Capture the cell that displays the provided text and extract its [X, Y] central coordinate. 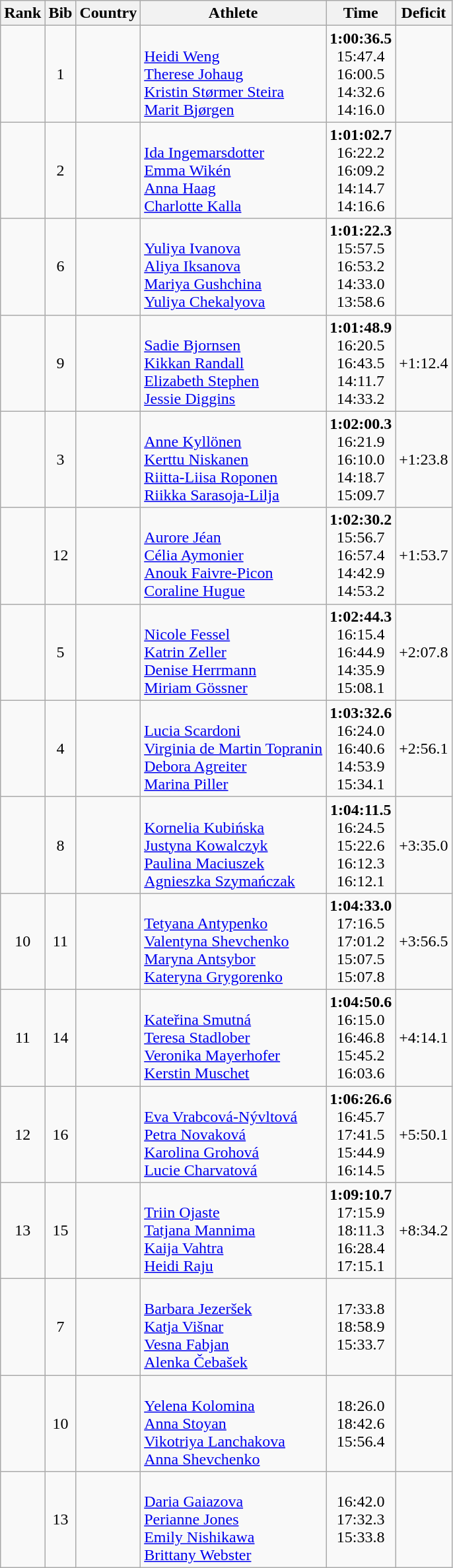
1:06:26.616:45.717:41.515:44.916:14.5 [361, 1134]
+3:35.0 [424, 845]
Tetyana AntypenkoValentyna ShevchenkoMaryna AntsyborKateryna Grygorenko [234, 941]
5 [61, 652]
+1:12.4 [424, 363]
1:09:10.717:15.918:11.316:28.417:15.1 [361, 1231]
1:04:11.516:24.515:22.616:12.316:12.1 [361, 845]
Bib [61, 13]
Triin OjasteTatjana MannimaKaija VahtraHeidi Raju [234, 1231]
14 [61, 1037]
1:04:33.017:16.517:01.215:07.515:07.8 [361, 941]
+1:23.8 [424, 459]
+4:14.1 [424, 1037]
4 [61, 748]
Rank [22, 13]
Ida IngemarsdotterEmma WikénAnna HaagCharlotte Kalla [234, 170]
Kornelia KubińskaJustyna KowalczykPaulina MaciuszekAgnieszka Szymańczak [234, 845]
Anne KyllönenKerttu NiskanenRiitta-Liisa RoponenRiikka Sarasoja-Lilja [234, 459]
Yelena KolominaAnna StoyanVikotriya LanchakovaAnna Shevchenko [234, 1423]
Barbara JezeršekKatja VišnarVesna FabjanAlenka Čebašek [234, 1327]
1:03:32.616:24.016:40.614:53.915:34.1 [361, 748]
Daria GaiazovaPerianne JonesEmily NishikawaBrittany Webster [234, 1520]
Lucia ScardoniVirginia de Martin TopraninDebora AgreiterMarina Piller [234, 748]
2 [61, 170]
17:33.818:58.915:33.7 [361, 1327]
Sadie BjornsenKikkan RandallElizabeth StephenJessie Diggins [234, 363]
1 [61, 74]
1:02:44.316:15.416:44.914:35.915:08.1 [361, 652]
+5:50.1 [424, 1134]
+2:56.1 [424, 748]
1:01:02.716:22.216:09.214:14.714:16.6 [361, 170]
Aurore JéanCélia AymonierAnouk Faivre-PiconCoraline Hugue [234, 556]
Nicole FesselKatrin ZellerDenise HerrmannMiriam Gössner [234, 652]
1:04:50.616:15.016:46.815:45.216:03.6 [361, 1037]
+2:07.8 [424, 652]
+1:53.7 [424, 556]
1:01:22.315:57.516:53.214:33.013:58.6 [361, 267]
1:02:00.316:21.916:10.014:18.715:09.7 [361, 459]
Athlete [234, 13]
1:02:30.215:56.716:57.414:42.914:53.2 [361, 556]
18:26.018:42.615:56.4 [361, 1423]
+8:34.2 [424, 1231]
Kateřina SmutnáTeresa StadloberVeronika MayerhoferKerstin Muschet [234, 1037]
15 [61, 1231]
Time [361, 13]
16:42.017:32.3 15:33.8 [361, 1520]
Yuliya IvanovaAliya IksanovaMariya GushchinaYuliya Chekalyova [234, 267]
6 [61, 267]
7 [61, 1327]
Country [108, 13]
3 [61, 459]
Eva Vrabcová-NývltováPetra NovakováKarolina GrohováLucie Charvatová [234, 1134]
1:00:36.515:47.416:00.514:32.614:16.0 [361, 74]
+3:56.5 [424, 941]
8 [61, 845]
1:01:48.916:20.516:43.514:11.714:33.2 [361, 363]
Deficit [424, 13]
Heidi WengTherese JohaugKristin Størmer SteiraMarit Bjørgen [234, 74]
16 [61, 1134]
9 [61, 363]
